Extract the [X, Y] coordinate from the center of the cell holding the provided text.  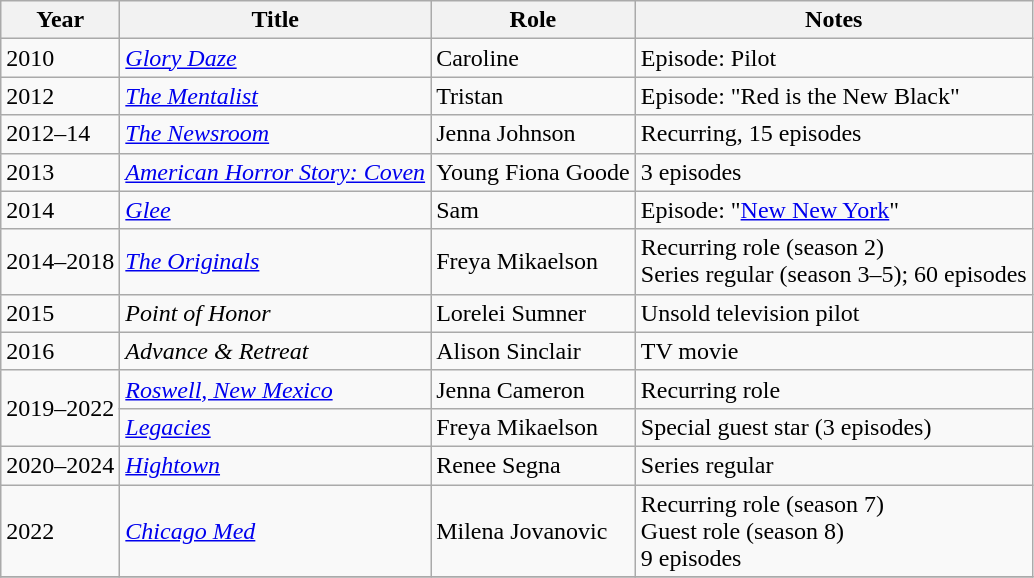
Chicago Med [276, 530]
2022 [60, 530]
Point of Honor [276, 313]
Year [60, 20]
Tristan [534, 96]
Recurring, 15 episodes [834, 134]
2020–2024 [60, 465]
Caroline [534, 58]
Milena Jovanovic [534, 530]
2016 [60, 351]
Young Fiona Goode [534, 172]
Glee [276, 210]
Recurring role [834, 389]
Legacies [276, 427]
Role [534, 20]
Special guest star (3 episodes) [834, 427]
Recurring role (season 2)Series regular (season 3–5); 60 episodes [834, 262]
Roswell, New Mexico [276, 389]
The Originals [276, 262]
Episode: "Red is the New Black" [834, 96]
Episode: Pilot [834, 58]
2010 [60, 58]
Unsold television pilot [834, 313]
2014–2018 [60, 262]
Sam [534, 210]
Lorelei Sumner [534, 313]
Series regular [834, 465]
Episode: "New New York" [834, 210]
2012–14 [60, 134]
The Mentalist [276, 96]
2019–2022 [60, 408]
American Horror Story: Coven [276, 172]
Glory Daze [276, 58]
2014 [60, 210]
Alison Sinclair [534, 351]
Jenna Cameron [534, 389]
3 episodes [834, 172]
2013 [60, 172]
The Newsroom [276, 134]
Title [276, 20]
Jenna Johnson [534, 134]
2012 [60, 96]
Recurring role (season 7)Guest role (season 8)9 episodes [834, 530]
Notes [834, 20]
Hightown [276, 465]
TV movie [834, 351]
Renee Segna [534, 465]
Advance & Retreat [276, 351]
2015 [60, 313]
